Provide the [x, y] coordinate of the cell's center where the given text is located.  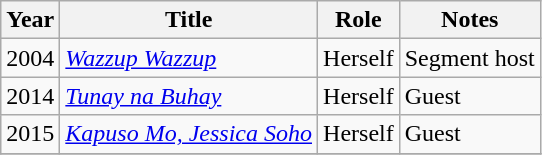
2015 [30, 134]
Segment host [470, 58]
Wazzup Wazzup [189, 58]
2014 [30, 96]
Kapuso Mo, Jessica Soho [189, 134]
Title [189, 20]
Tunay na Buhay [189, 96]
2004 [30, 58]
Year [30, 20]
Role [359, 20]
Notes [470, 20]
